Return (x, y) of the center of cell containing provided text 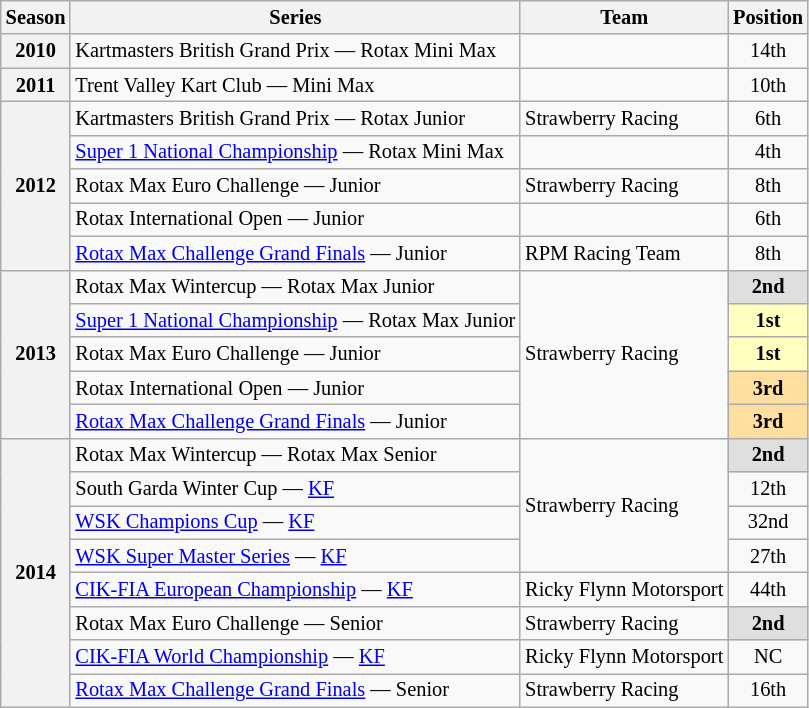
NC (768, 657)
CIK-FIA World Championship — KF (295, 657)
4th (768, 152)
Rotax Max Challenge Grand Finals — Senior (295, 690)
2014 (36, 572)
Super 1 National Championship — Rotax Mini Max (295, 152)
27th (768, 556)
South Garda Winter Cup — KF (295, 489)
Trent Valley Kart Club — Mini Max (295, 85)
Position (768, 17)
Kartmasters British Grand Prix — Rotax Junior (295, 118)
2010 (36, 51)
12th (768, 489)
Rotax Max Wintercup — Rotax Max Junior (295, 287)
2011 (36, 85)
Season (36, 17)
16th (768, 690)
Rotax Max Wintercup — Rotax Max Senior (295, 455)
2013 (36, 354)
Team (624, 17)
Super 1 National Championship — Rotax Max Junior (295, 320)
Series (295, 17)
32nd (768, 522)
10th (768, 85)
44th (768, 589)
CIK-FIA European Championship — KF (295, 589)
14th (768, 51)
Kartmasters British Grand Prix — Rotax Mini Max (295, 51)
WSK Champions Cup — KF (295, 522)
2012 (36, 185)
Rotax Max Euro Challenge — Senior (295, 623)
RPM Racing Team (624, 253)
WSK Super Master Series — KF (295, 556)
